Find where the given text appears and provide that cell's center as [x, y] coordinate. 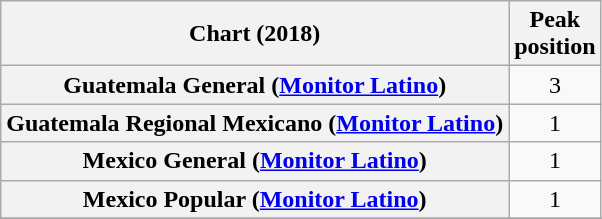
Chart (2018) [255, 34]
Peak position [555, 34]
Mexico General (Monitor Latino) [255, 161]
Guatemala Regional Mexicano (Monitor Latino) [255, 123]
Mexico Popular (Monitor Latino) [255, 199]
Guatemala General (Monitor Latino) [255, 85]
3 [555, 85]
